For the text-containing cell, return its midpoint in [X, Y] coordinate format. 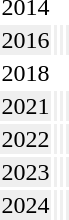
2023 [26, 172]
2021 [26, 106]
2016 [26, 40]
2024 [26, 205]
2018 [26, 73]
2022 [26, 139]
